Pinpoint the cell where the given text exists, returning its [X, Y] midpoint coordinate. 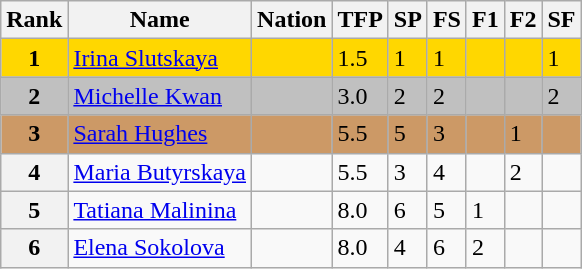
Name [160, 20]
Elena Sokolova [160, 248]
Tatiana Malinina [160, 210]
Sarah Hughes [160, 134]
F2 [523, 20]
Michelle Kwan [160, 96]
F1 [485, 20]
SF [562, 20]
Maria Butyrskaya [160, 172]
Nation [292, 20]
1.5 [360, 58]
FS [446, 20]
Rank [34, 20]
TFP [360, 20]
3.0 [360, 96]
SP [408, 20]
Irina Slutskaya [160, 58]
